Scan for the cell matching the given text and deliver its (x, y) coordinate at center. 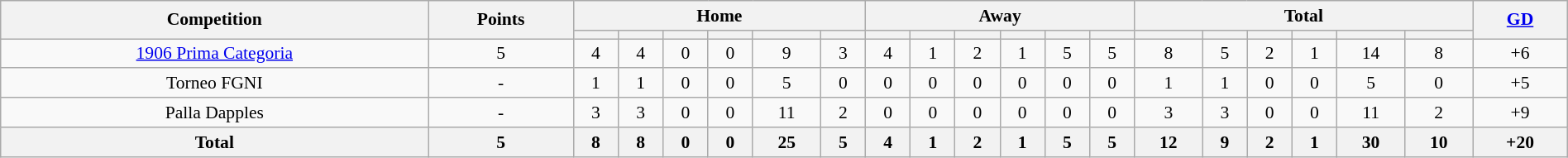
Torneo FGNI (215, 83)
1906 Prima Categoria (215, 53)
Points (501, 20)
25 (786, 141)
10 (1439, 141)
14 (1371, 53)
+20 (1520, 141)
GD (1520, 20)
+5 (1520, 83)
Palla Dapples (215, 113)
+9 (1520, 113)
Competition (215, 20)
+6 (1520, 53)
30 (1371, 141)
12 (1169, 141)
Home (719, 16)
Away (999, 16)
